Provide the (x, y) coordinate of the cell's center where the given text is located.  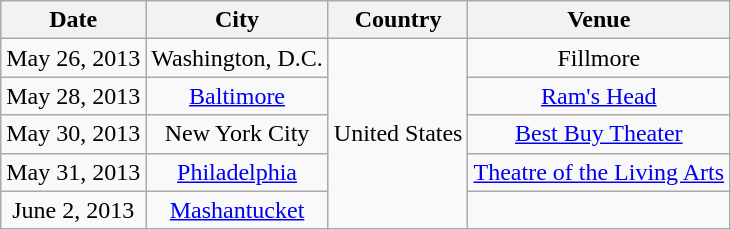
Country (398, 20)
May 30, 2013 (74, 134)
Ram's Head (599, 96)
Philadelphia (237, 172)
May 31, 2013 (74, 172)
May 26, 2013 (74, 58)
Washington, D.C. (237, 58)
United States (398, 134)
Baltimore (237, 96)
Fillmore (599, 58)
Venue (599, 20)
Theatre of the Living Arts (599, 172)
New York City (237, 134)
June 2, 2013 (74, 210)
City (237, 20)
May 28, 2013 (74, 96)
Best Buy Theater (599, 134)
Date (74, 20)
Mashantucket (237, 210)
